Detect which cell encompasses the target text, then output its (x, y) center coordinate. 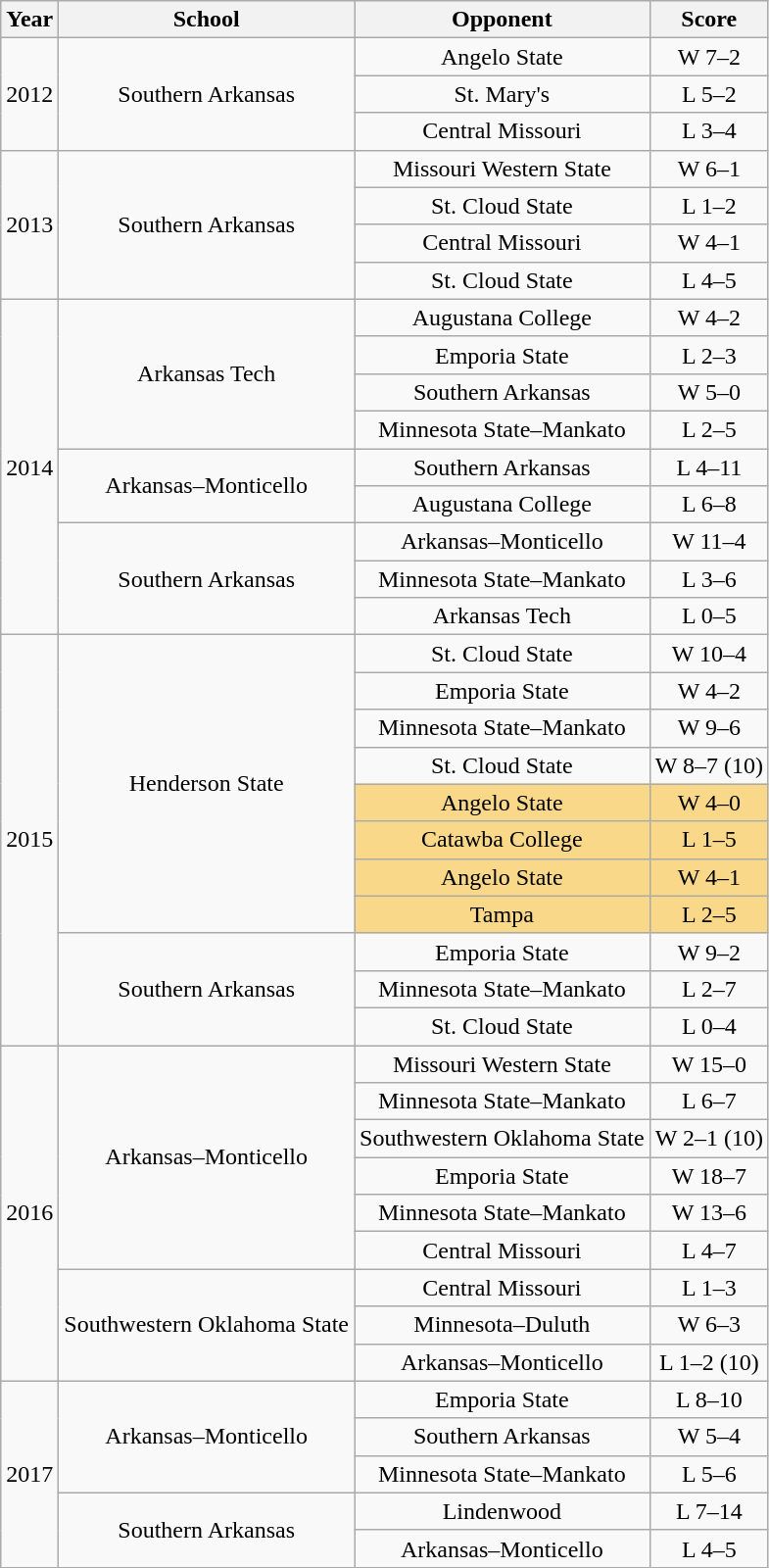
L 1–5 (709, 840)
2017 (29, 1474)
L 3–6 (709, 579)
2015 (29, 841)
2013 (29, 224)
W 2–1 (10) (709, 1139)
L 1–3 (709, 1288)
L 0–4 (709, 1026)
L 6–7 (709, 1102)
L 2–7 (709, 989)
2012 (29, 94)
Henderson State (207, 784)
Minnesota–Duluth (503, 1325)
W 10–4 (709, 654)
W 5–0 (709, 392)
Lindenwood (503, 1511)
W 18–7 (709, 1176)
W 15–0 (709, 1063)
W 9–6 (709, 728)
L 1–2 (709, 206)
Opponent (503, 20)
L 4–11 (709, 467)
Year (29, 20)
L 0–5 (709, 616)
W 9–2 (709, 952)
W 6–1 (709, 169)
L 8–10 (709, 1399)
Catawba College (503, 840)
L 2–3 (709, 355)
School (207, 20)
W 8–7 (10) (709, 765)
2016 (29, 1213)
W 5–4 (709, 1437)
W 11–4 (709, 542)
W 4–0 (709, 803)
L 5–6 (709, 1474)
2014 (29, 466)
W 6–3 (709, 1325)
Tampa (503, 914)
L 1–2 (10) (709, 1362)
W 13–6 (709, 1213)
L 7–14 (709, 1511)
L 6–8 (709, 505)
St. Mary's (503, 94)
L 3–4 (709, 131)
L 4–7 (709, 1250)
W 7–2 (709, 57)
Score (709, 20)
L 5–2 (709, 94)
